Find where the given text appears and provide that cell's center as (X, Y) coordinate. 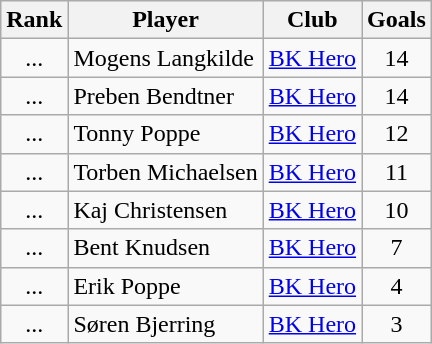
Player (166, 20)
Rank (34, 20)
Erik Poppe (166, 286)
Torben Michaelsen (166, 172)
3 (397, 324)
10 (397, 210)
Kaj Christensen (166, 210)
12 (397, 134)
Mogens Langkilde (166, 58)
Club (312, 20)
Preben Bendtner (166, 96)
Goals (397, 20)
7 (397, 248)
Søren Bjerring (166, 324)
4 (397, 286)
Bent Knudsen (166, 248)
11 (397, 172)
Tonny Poppe (166, 134)
